Identify which cell holds the provided text, then report its (X, Y) central coordinate. 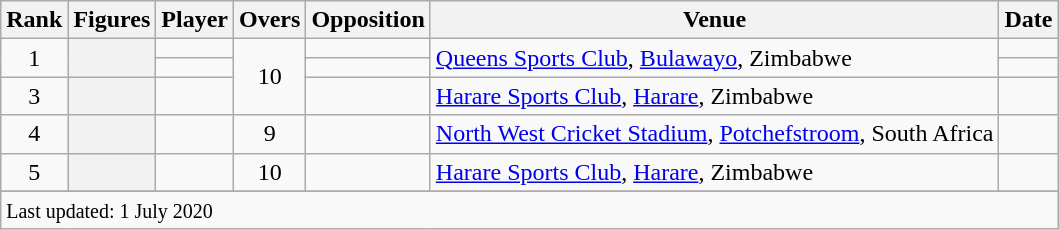
Opposition (368, 20)
Rank (34, 20)
Date (1028, 20)
4 (34, 134)
Last updated: 1 July 2020 (530, 210)
North West Cricket Stadium, Potchefstroom, South Africa (714, 134)
3 (34, 96)
Player (195, 20)
Overs (270, 20)
1 (34, 58)
Queens Sports Club, Bulawayo, Zimbabwe (714, 58)
Figures (112, 20)
Venue (714, 20)
9 (270, 134)
5 (34, 172)
